Search for the cell housing the specified text and yield its [X, Y] center coordinate. 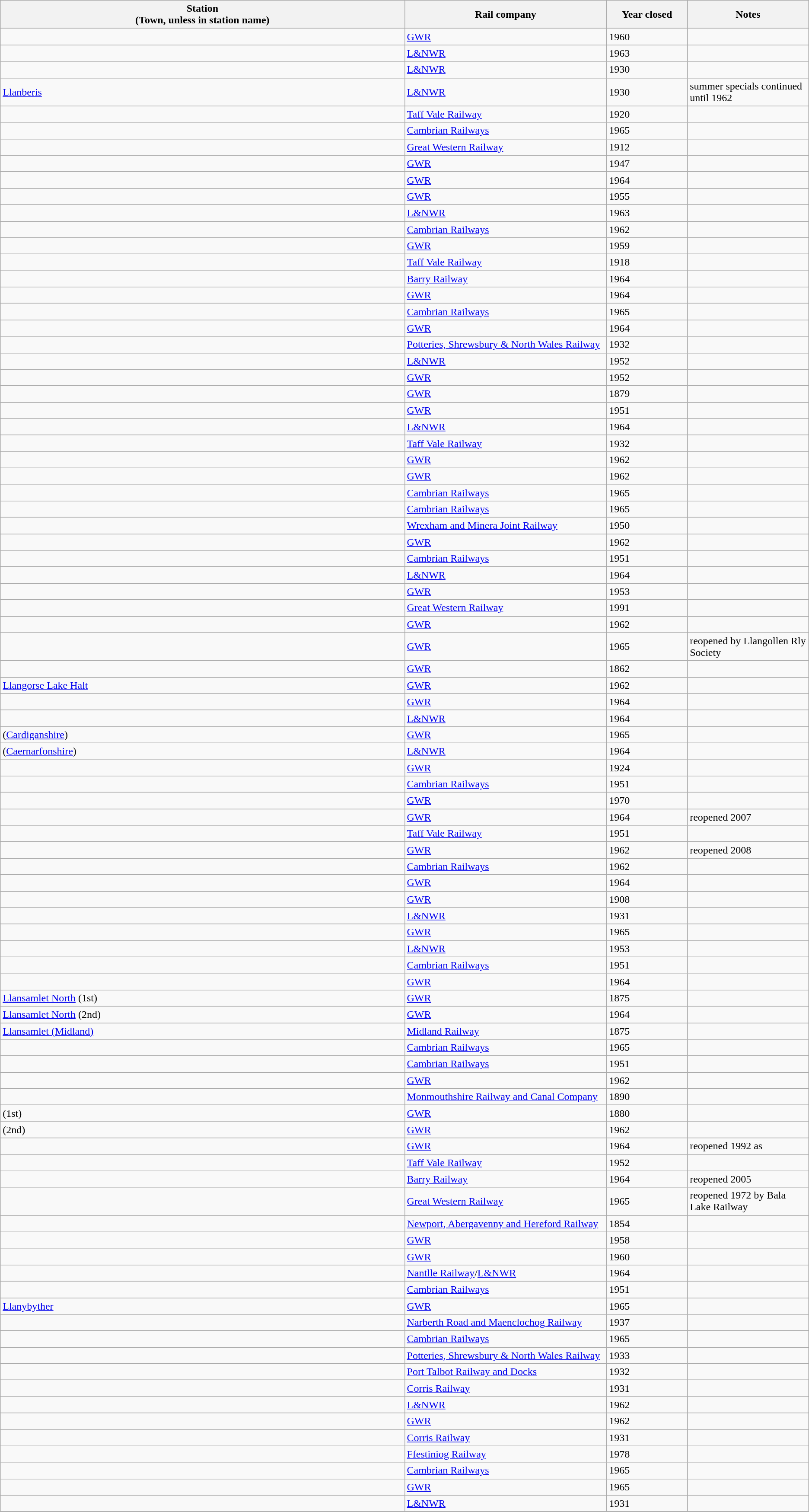
Newport, Abergavenny and Hereford Railway [506, 1224]
summer specials continued until 1962 [748, 92]
1890 [647, 1097]
reopened 1992 as [748, 1146]
reopened 1972 by Bala Lake Railway [748, 1201]
1955 [647, 196]
1924 [647, 767]
1978 [647, 1454]
1991 [647, 608]
reopened 2007 [748, 817]
(1st) [202, 1113]
1933 [647, 1355]
(Caernarfonshire) [202, 751]
Llanberis [202, 92]
1970 [647, 801]
Llansamlet (Midland) [202, 1031]
(2nd) [202, 1130]
Llanybyther [202, 1306]
reopened by Llangollen Rly Society [748, 647]
Ffestiniog Railway [506, 1454]
1854 [647, 1224]
1908 [647, 899]
Narberth Road and Maenclochog Railway [506, 1323]
Station(Town, unless in station name) [202, 15]
1912 [647, 147]
1879 [647, 394]
Monmouthshire Railway and Canal Company [506, 1097]
1958 [647, 1240]
1880 [647, 1113]
1862 [647, 669]
Wrexham and Minera Joint Railway [506, 526]
1950 [647, 526]
1947 [647, 163]
Llansamlet North (1st) [202, 998]
(Cardiganshire) [202, 735]
Llangorse Lake Halt [202, 685]
Rail company [506, 15]
Midland Railway [506, 1031]
Year closed [647, 15]
1937 [647, 1323]
1959 [647, 246]
Notes [748, 15]
1918 [647, 262]
reopened 2005 [748, 1179]
Llansamlet North (2nd) [202, 1014]
Nantlle Railway/L&NWR [506, 1273]
reopened 2008 [748, 850]
Port Talbot Railway and Docks [506, 1372]
1920 [647, 114]
